Find where the given text appears and provide that cell's center as [x, y] coordinate. 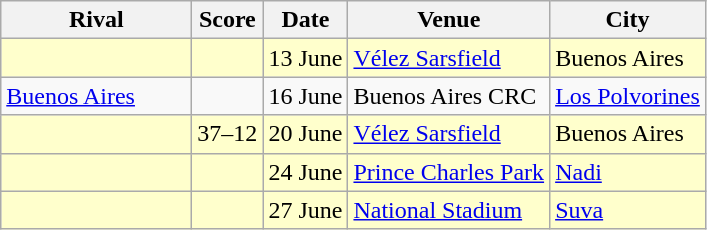
Nadi [628, 172]
37–12 [228, 134]
24 June [306, 172]
13 June [306, 58]
Score [228, 20]
Venue [449, 20]
National Stadium [449, 210]
Suva [628, 210]
Los Polvorines [628, 96]
Rival [96, 20]
27 June [306, 210]
Prince Charles Park [449, 172]
Buenos Aires CRC [449, 96]
City [628, 20]
Date [306, 20]
16 June [306, 96]
20 June [306, 134]
